Capture the cell that displays the provided text and extract its (x, y) central coordinate. 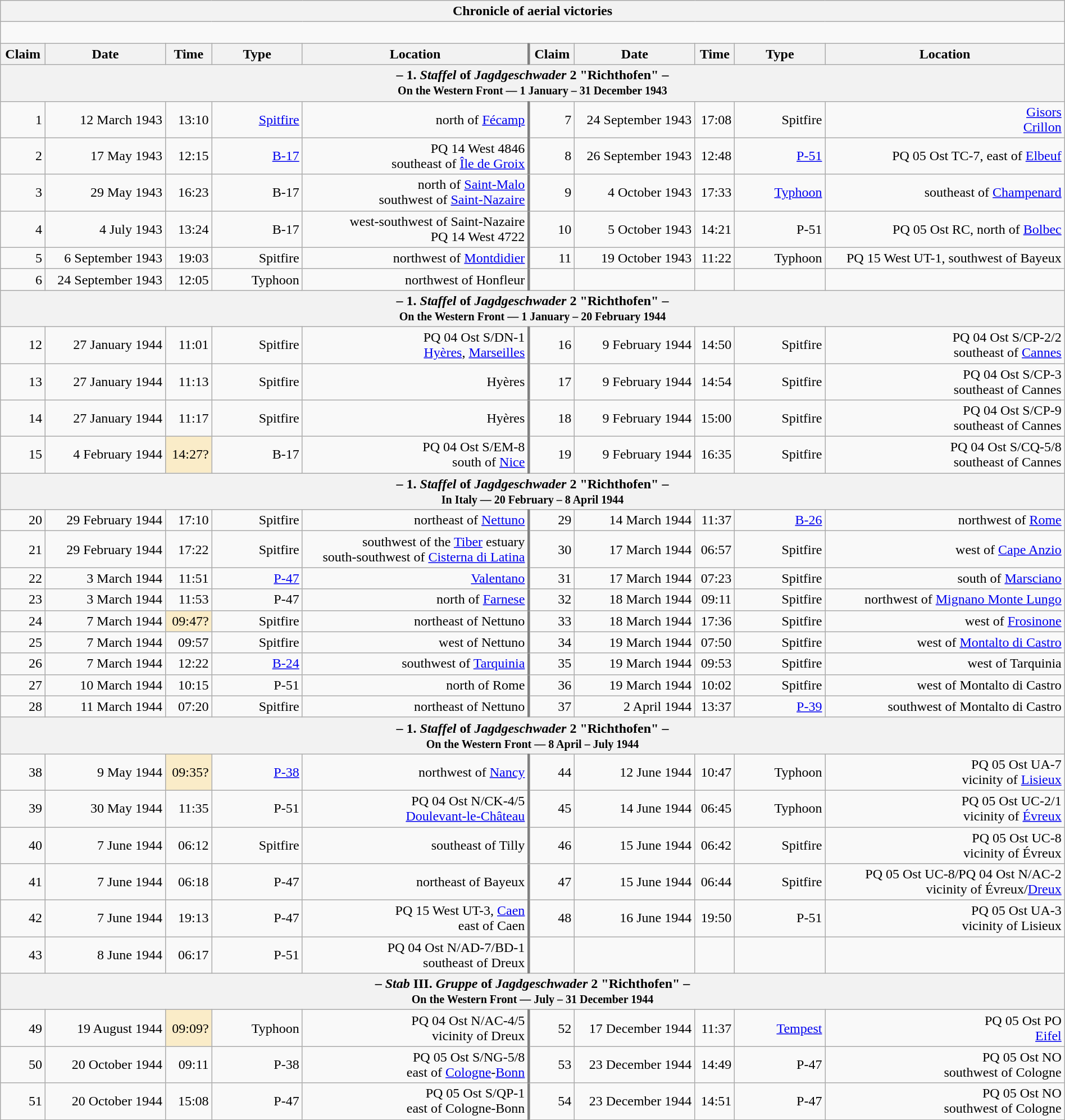
PQ 04 Ost S/CP-2/2southeast of Cannes (945, 345)
P-39 (780, 706)
8 (552, 156)
39 (23, 808)
PQ 05 Ost UC-2/1vicinity of Évreux (945, 808)
07:20 (189, 706)
12:05 (189, 279)
PQ 04 Ost S/DN-1Hyères, Marseilles (416, 345)
2 April 1944 (635, 706)
12 March 1943 (106, 119)
9 May 1944 (106, 772)
37 (552, 706)
33 (552, 621)
17 December 1944 (635, 1028)
30 May 1944 (106, 808)
18 (552, 418)
10 March 1944 (106, 685)
24 (23, 621)
12:22 (189, 664)
09:57 (189, 642)
PQ 05 Ost TC-7, east of Elbeuf (945, 156)
west of Tarquinia (945, 664)
06:42 (714, 845)
PQ 05 Ost S/NG-5/8east of Cologne-Bonn (416, 1064)
11:35 (189, 808)
14 (23, 418)
19 October 1943 (635, 258)
12:15 (189, 156)
06:57 (714, 550)
west of Nettuno (416, 642)
11 (552, 258)
PQ 05 Ost S/QP-1east of Cologne-Bonn (416, 1101)
54 (552, 1101)
PQ 04 Ost S/CQ-5/8southeast of Cannes (945, 455)
35 (552, 664)
southwest of Montalto di Castro (945, 706)
09:35? (189, 772)
northwest of Montdidier (416, 258)
06:18 (189, 882)
– 1. Staffel of Jagdgeschwader 2 "Richthofen" –On the Western Front — 1 January – 20 February 1944 (532, 308)
12:48 (714, 156)
GisorsCrillon (945, 119)
42 (23, 918)
Valentano (416, 578)
northwest of Mignano Monte Lungo (945, 600)
11 March 1944 (106, 706)
B-24 (257, 664)
PQ 04 Ost N/AC-4/5vicinity of Dreux (416, 1028)
19:03 (189, 258)
13:24 (189, 229)
13:37 (714, 706)
Tempest (780, 1028)
36 (552, 685)
15:08 (189, 1101)
PQ 05 Ost UC-8/PQ 04 Ost N/AC-2vicinity of Évreux/Dreux (945, 882)
PQ 05 Ost UC-8vicinity of Évreux (945, 845)
17:36 (714, 621)
17 May 1943 (106, 156)
53 (552, 1064)
41 (23, 882)
– 1. Staffel of Jagdgeschwader 2 "Richthofen" –On the Western Front — 8 April – July 1944 (532, 735)
14:49 (714, 1064)
28 (23, 706)
16:23 (189, 192)
15 (23, 455)
19:13 (189, 918)
northeast of Bayeux (416, 882)
3 (23, 192)
PQ 04 Ost S/CP-9southeast of Cannes (945, 418)
14 June 1944 (635, 808)
4 October 1943 (635, 192)
46 (552, 845)
20 (23, 520)
26 September 1943 (635, 156)
13:10 (189, 119)
14:54 (714, 381)
17:22 (189, 550)
PQ 14 West 4846 southeast of Île de Groix (416, 156)
07:50 (714, 642)
11:53 (189, 600)
34 (552, 642)
44 (552, 772)
B-26 (780, 520)
PQ 15 West UT-3, Caen east of Caen (416, 918)
06:44 (714, 882)
PQ 04 Ost N/AD-7/BD-1southeast of Dreux (416, 955)
31 (552, 578)
45 (552, 808)
northwest of Nancy (416, 772)
10:47 (714, 772)
10 (552, 229)
southeast of Champenard (945, 192)
22 (23, 578)
southwest of the Tiber estuary south-southwest of Cisterna di Latina (416, 550)
west of Cape Anzio (945, 550)
14:21 (714, 229)
47 (552, 882)
17:10 (189, 520)
25 (23, 642)
29 May 1943 (106, 192)
west of Frosinone (945, 621)
49 (23, 1028)
09:53 (714, 664)
14:50 (714, 345)
23 (23, 600)
PQ 05 Ost POEifel (945, 1028)
10:02 (714, 685)
51 (23, 1101)
06:17 (189, 955)
11:13 (189, 381)
11:51 (189, 578)
north of Farnese (416, 600)
26 (23, 664)
south of Marsciano (945, 578)
west-southwest of Saint-NazairePQ 14 West 4722 (416, 229)
16 (552, 345)
8 June 1944 (106, 955)
19:50 (714, 918)
40 (23, 845)
northwest of Honfleur (416, 279)
6 (23, 279)
15:00 (714, 418)
north of Rome (416, 685)
southeast of Tilly (416, 845)
09:47? (189, 621)
PQ 15 West UT-1, southwest of Bayeux (945, 258)
northwest of Rome (945, 520)
PQ 04 Ost S/EM-8 south of Nice (416, 455)
07:23 (714, 578)
9 (552, 192)
21 (23, 550)
19 August 1944 (106, 1028)
12 (23, 345)
32 (552, 600)
11:22 (714, 258)
16 June 1944 (635, 918)
– 1. Staffel of Jagdgeschwader 2 "Richthofen" –In Italy — 20 February – 8 April 1944 (532, 491)
30 (552, 550)
Chronicle of aerial victories (532, 11)
12 June 1944 (635, 772)
southwest of Tarquinia (416, 664)
11:17 (189, 418)
09:09? (189, 1028)
4 July 1943 (106, 229)
PQ 05 Ost RC, north of Bolbec (945, 229)
50 (23, 1064)
19 (552, 455)
PQ 05 Ost UA-3vicinity of Lisieux (945, 918)
14 March 1944 (635, 520)
PQ 04 Ost N/CK-4/5Doulevant-le-Château (416, 808)
27 (23, 685)
48 (552, 918)
7 (552, 119)
5 (23, 258)
17:08 (714, 119)
17:33 (714, 192)
– Stab III. Gruppe of Jagdgeschwader 2 "Richthofen" –On the Western Front — July – 31 December 1944 (532, 991)
– 1. Staffel of Jagdgeschwader 2 "Richthofen" –On the Western Front — 1 January – 31 December 1943 (532, 83)
PQ 04 Ost S/CP-3southeast of Cannes (945, 381)
PQ 05 Ost UA-7vicinity of Lisieux (945, 772)
43 (23, 955)
11:01 (189, 345)
13 (23, 381)
5 October 1943 (635, 229)
10:15 (189, 685)
52 (552, 1028)
14:27? (189, 455)
14:51 (714, 1101)
29 (552, 520)
38 (23, 772)
06:12 (189, 845)
north of Saint-Malo southwest of Saint-Nazaire (416, 192)
4 February 1944 (106, 455)
6 September 1943 (106, 258)
4 (23, 229)
06:45 (714, 808)
2 (23, 156)
north of Fécamp (416, 119)
16:35 (714, 455)
1 (23, 119)
17 (552, 381)
